Return [X, Y] of the center of cell containing provided text 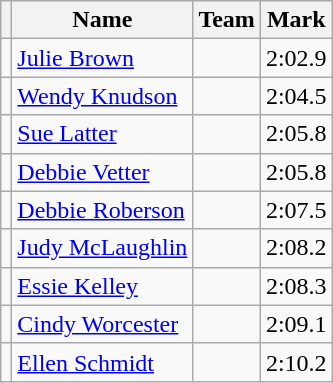
Julie Brown [102, 58]
2:10.2 [296, 362]
Debbie Vetter [102, 172]
Cindy Worcester [102, 324]
Name [102, 20]
2:02.9 [296, 58]
Mark [296, 20]
Wendy Knudson [102, 96]
Judy McLaughlin [102, 248]
2:08.2 [296, 248]
Ellen Schmidt [102, 362]
Sue Latter [102, 134]
Essie Kelley [102, 286]
2:07.5 [296, 210]
2:08.3 [296, 286]
Debbie Roberson [102, 210]
2:04.5 [296, 96]
2:09.1 [296, 324]
Team [227, 20]
